Output the (X, Y) coordinate of the center of the cell containing the given text.  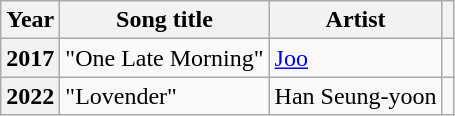
Song title (164, 20)
2017 (30, 58)
2022 (30, 96)
Year (30, 20)
Joo (356, 58)
Han Seung-yoon (356, 96)
"One Late Morning" (164, 58)
Artist (356, 20)
"Lovender" (164, 96)
